Output the (x, y) coordinate of the center of the cell containing the given text.  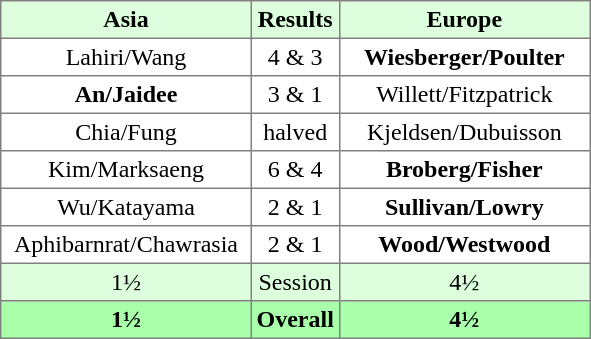
Session (295, 282)
Europe (464, 20)
6 & 4 (295, 170)
Wood/Westwood (464, 245)
Kjeldsen/Dubuisson (464, 132)
Sullivan/Lowry (464, 207)
Kim/Marksaeng (126, 170)
Aphibarnrat/Chawrasia (126, 245)
Chia/Fung (126, 132)
An/Jaidee (126, 95)
Broberg/Fisher (464, 170)
Willett/Fitzpatrick (464, 95)
Results (295, 20)
Wiesberger/Poulter (464, 57)
4 & 3 (295, 57)
Asia (126, 20)
Wu/Katayama (126, 207)
3 & 1 (295, 95)
Overall (295, 320)
Lahiri/Wang (126, 57)
halved (295, 132)
